Return the [X, Y] coordinate for the center point of the cell that contains the specified text.  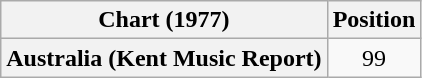
Chart (1977) [164, 20]
Australia (Kent Music Report) [164, 58]
Position [374, 20]
99 [374, 58]
